Locate the cell with the specified text and output its [X, Y] center coordinate. 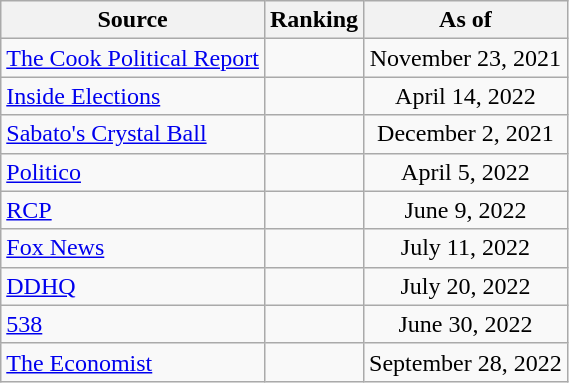
November 23, 2021 [466, 58]
Politico [133, 172]
September 28, 2022 [466, 362]
538 [133, 324]
Sabato's Crystal Ball [133, 134]
July 11, 2022 [466, 248]
June 30, 2022 [466, 324]
Fox News [133, 248]
April 5, 2022 [466, 172]
RCP [133, 210]
Source [133, 20]
Inside Elections [133, 96]
June 9, 2022 [466, 210]
The Cook Political Report [133, 58]
July 20, 2022 [466, 286]
April 14, 2022 [466, 96]
As of [466, 20]
Ranking [314, 20]
December 2, 2021 [466, 134]
The Economist [133, 362]
DDHQ [133, 286]
